Find where the given text appears and provide that cell's center as [X, Y] coordinate. 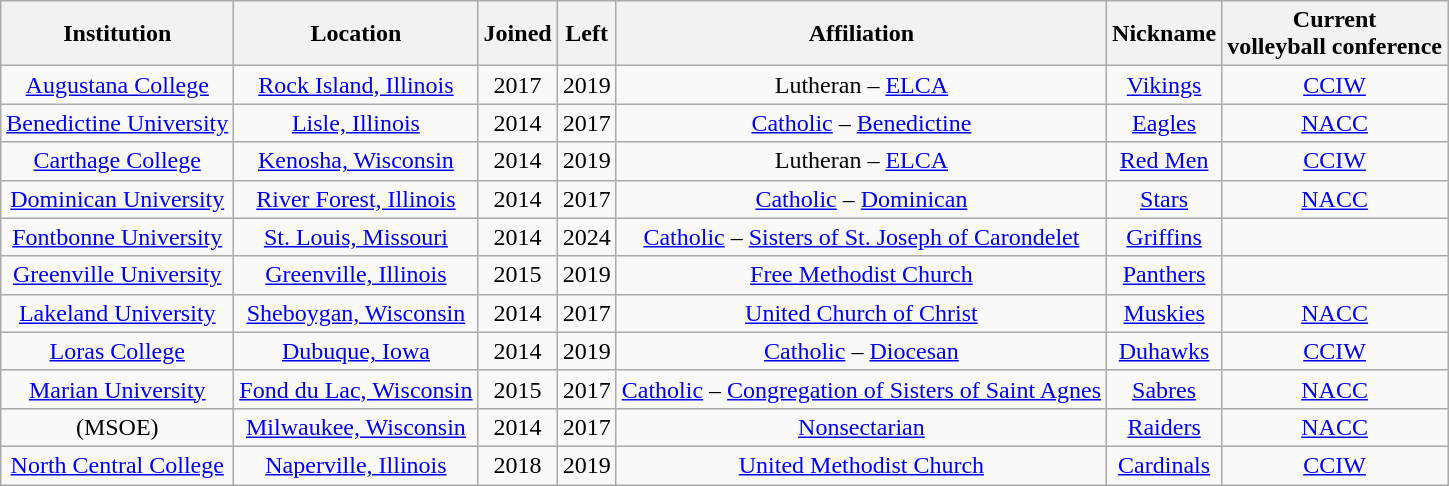
Catholic – Dominican [861, 199]
Catholic – Diocesan [861, 351]
Naperville, Illinois [356, 465]
Nonsectarian [861, 427]
Marian University [118, 389]
Location [356, 34]
Eagles [1164, 123]
2024 [586, 237]
Carthage College [118, 161]
Free Methodist Church [861, 275]
Dubuque, Iowa [356, 351]
Vikings [1164, 85]
Loras College [118, 351]
Catholic – Benedictine [861, 123]
2018 [518, 465]
Sabres [1164, 389]
Benedictine University [118, 123]
Panthers [1164, 275]
Nickname [1164, 34]
Affiliation [861, 34]
Greenville, Illinois [356, 275]
Griffins [1164, 237]
Fontbonne University [118, 237]
Catholic – Sisters of St. Joseph of Carondelet [861, 237]
Kenosha, Wisconsin [356, 161]
St. Louis, Missouri [356, 237]
Catholic – Congregation of Sisters of Saint Agnes [861, 389]
Muskies [1164, 313]
Milwaukee, Wisconsin [356, 427]
Sheboygan, Wisconsin [356, 313]
North Central College [118, 465]
Fond du Lac, Wisconsin [356, 389]
Dominican University [118, 199]
Joined [518, 34]
Lakeland University [118, 313]
Raiders [1164, 427]
(MSOE) [118, 427]
Currentvolleyball conference [1335, 34]
Left [586, 34]
River Forest, Illinois [356, 199]
Rock Island, Illinois [356, 85]
Stars [1164, 199]
United Church of Christ [861, 313]
Greenville University [118, 275]
Red Men [1164, 161]
Lisle, Illinois [356, 123]
Cardinals [1164, 465]
United Methodist Church [861, 465]
Augustana College [118, 85]
Duhawks [1164, 351]
Institution [118, 34]
